Return (X, Y) of the center of cell containing provided text 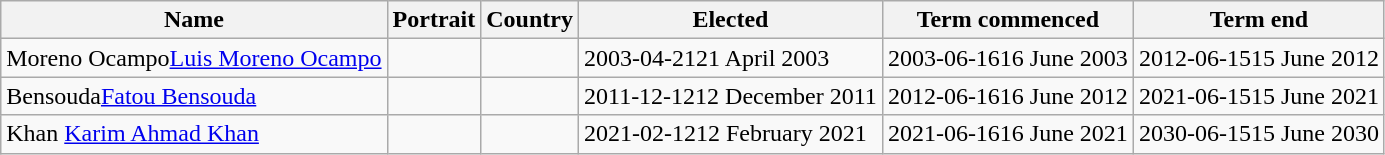
2011-12-1212 December 2011 (730, 96)
Moreno OcampoLuis Moreno Ocampo (194, 58)
BensoudaFatou Bensouda (194, 96)
2003-06-1616 June 2003 (1008, 58)
2003-04-2121 April 2003 (730, 58)
Term end (1258, 20)
Term commenced (1008, 20)
Portrait (434, 20)
Country (530, 20)
Khan Karim Ahmad Khan (194, 134)
Elected (730, 20)
2030-06-1515 June 2030 (1258, 134)
2012-06-1616 June 2012 (1008, 96)
Name (194, 20)
2012-06-1515 June 2012 (1258, 58)
2021-02-1212 February 2021 (730, 134)
2021-06-1616 June 2021 (1008, 134)
2021-06-1515 June 2021 (1258, 96)
